Identify which cell holds the provided text, then report its [X, Y] central coordinate. 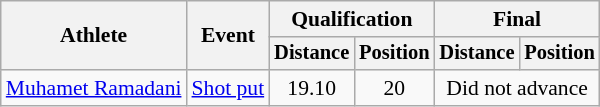
Muhamet Ramadani [94, 88]
Event [228, 36]
Qualification [352, 19]
20 [394, 88]
Did not advance [516, 88]
Athlete [94, 36]
Shot put [228, 88]
19.10 [312, 88]
Final [516, 19]
